Locate the cell with the specified text and output its [x, y] center coordinate. 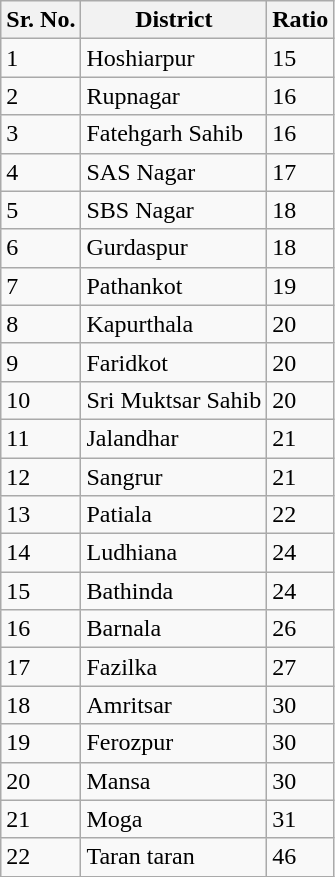
Sri Muktsar Sahib [174, 400]
Fazilka [174, 667]
Bathinda [174, 591]
26 [300, 629]
2 [41, 96]
Amritsar [174, 705]
31 [300, 819]
SAS Nagar [174, 172]
10 [41, 400]
12 [41, 477]
SBS Nagar [174, 210]
7 [41, 286]
9 [41, 362]
Patiala [174, 515]
Ferozpur [174, 743]
3 [41, 134]
Rupnagar [174, 96]
8 [41, 324]
Pathankot [174, 286]
Sangrur [174, 477]
Kapurthala [174, 324]
Ratio [300, 20]
Taran taran [174, 857]
Fatehgarh Sahib [174, 134]
Hoshiarpur [174, 58]
Mansa [174, 781]
4 [41, 172]
Jalandhar [174, 438]
Ludhiana [174, 553]
1 [41, 58]
5 [41, 210]
Barnala [174, 629]
6 [41, 248]
Faridkot [174, 362]
Gurdaspur [174, 248]
11 [41, 438]
14 [41, 553]
Sr. No. [41, 20]
Moga [174, 819]
13 [41, 515]
27 [300, 667]
46 [300, 857]
District [174, 20]
